For the text-containing cell, return its midpoint in [x, y] coordinate format. 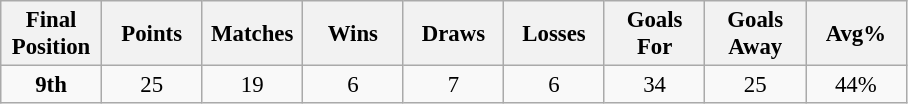
7 [454, 85]
Goals Away [756, 34]
19 [252, 85]
Draws [454, 34]
Final Position [52, 34]
9th [52, 85]
34 [654, 85]
Wins [354, 34]
Points [152, 34]
Losses [554, 34]
Goals For [654, 34]
Matches [252, 34]
Avg% [856, 34]
44% [856, 85]
